Extract the (X, Y) coordinate from the center of the cell holding the provided text.  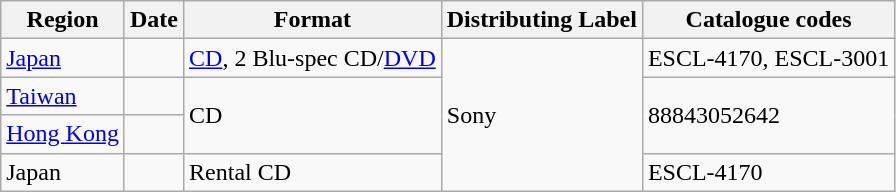
Format (313, 20)
ESCL-4170, ESCL-3001 (768, 58)
Region (63, 20)
Hong Kong (63, 134)
CD (313, 115)
Sony (542, 115)
CD, 2 Blu-spec CD/DVD (313, 58)
ESCL-4170 (768, 172)
Rental CD (313, 172)
Taiwan (63, 96)
Date (154, 20)
Catalogue codes (768, 20)
Distributing Label (542, 20)
88843052642 (768, 115)
